Extract the (x, y) coordinate from the center of the cell holding the provided text.  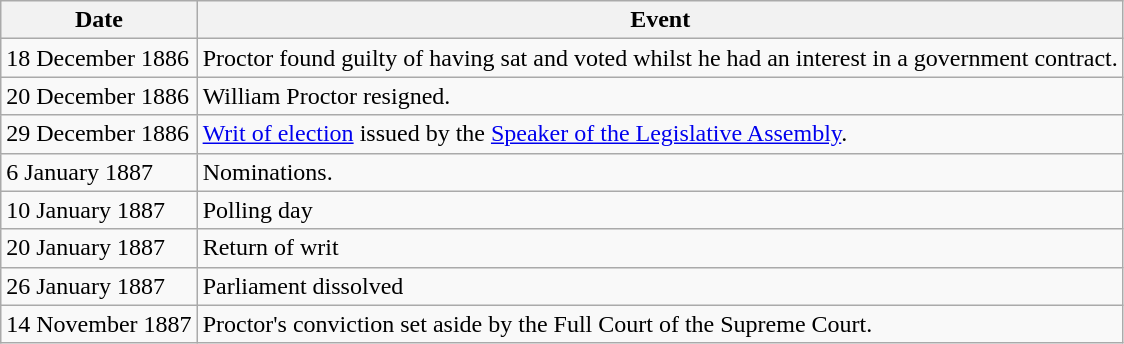
18 December 1886 (99, 58)
6 January 1887 (99, 172)
Event (660, 20)
William Proctor resigned. (660, 96)
Date (99, 20)
Writ of election issued by the Speaker of the Legislative Assembly. (660, 134)
10 January 1887 (99, 210)
Return of writ (660, 248)
14 November 1887 (99, 324)
Parliament dissolved (660, 286)
20 January 1887 (99, 248)
20 December 1886 (99, 96)
26 January 1887 (99, 286)
Nominations. (660, 172)
Polling day (660, 210)
Proctor found guilty of having sat and voted whilst he had an interest in a government contract. (660, 58)
29 December 1886 (99, 134)
Proctor's conviction set aside by the Full Court of the Supreme Court. (660, 324)
